For the text-containing cell, return its midpoint in (X, Y) coordinate format. 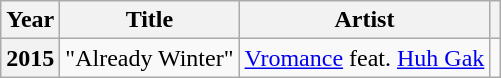
"Already Winter" (150, 58)
Year (30, 20)
Vromance feat. Huh Gak (364, 58)
Title (150, 20)
2015 (30, 58)
Artist (364, 20)
